Return [x, y] of the center of cell containing provided text 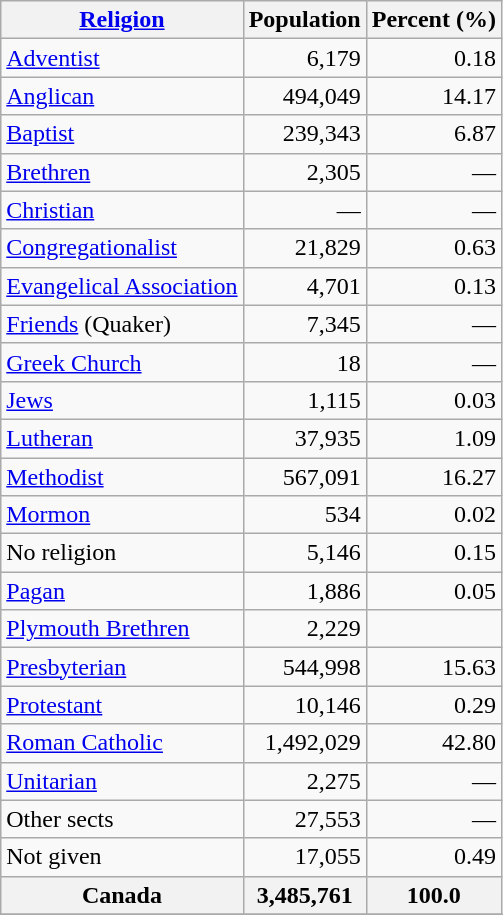
42.80 [434, 743]
Pagan [122, 591]
Friends (Quaker) [122, 324]
Jews [122, 400]
Lutheran [122, 438]
1,886 [304, 591]
Unitarian [122, 781]
Protestant [122, 705]
Greek Church [122, 362]
21,829 [304, 248]
0.15 [434, 553]
Presbyterian [122, 667]
0.49 [434, 857]
2,229 [304, 629]
2,275 [304, 781]
4,701 [304, 286]
Anglican [122, 96]
Plymouth Brethren [122, 629]
7,345 [304, 324]
Congregationalist [122, 248]
0.03 [434, 400]
Evangelical Association [122, 286]
0.05 [434, 591]
Percent (%) [434, 20]
27,553 [304, 819]
0.18 [434, 58]
Mormon [122, 515]
Not given [122, 857]
Canada [122, 895]
Christian [122, 210]
No religion [122, 553]
Religion [122, 20]
5,146 [304, 553]
Roman Catholic [122, 743]
Brethren [122, 172]
16.27 [434, 477]
544,998 [304, 667]
Baptist [122, 134]
0.13 [434, 286]
0.63 [434, 248]
0.02 [434, 515]
1,115 [304, 400]
534 [304, 515]
1.09 [434, 438]
567,091 [304, 477]
3,485,761 [304, 895]
15.63 [434, 667]
Methodist [122, 477]
1,492,029 [304, 743]
18 [304, 362]
239,343 [304, 134]
Adventist [122, 58]
0.29 [434, 705]
Population [304, 20]
2,305 [304, 172]
6,179 [304, 58]
17,055 [304, 857]
Other sects [122, 819]
6.87 [434, 134]
100.0 [434, 895]
37,935 [304, 438]
14.17 [434, 96]
10,146 [304, 705]
494,049 [304, 96]
